Search for the cell housing the specified text and yield its (X, Y) center coordinate. 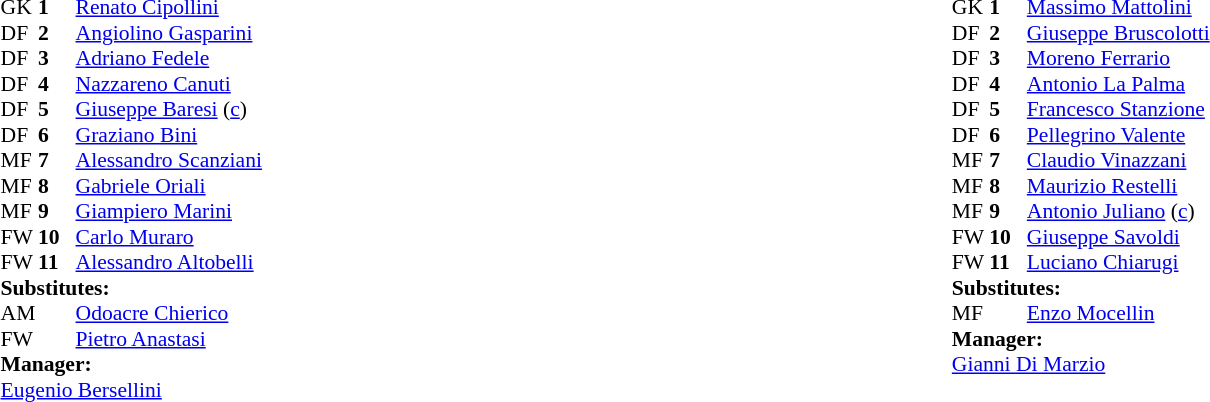
Claudio Vinazzani (1118, 161)
Alessandro Scanziani (169, 161)
Nazzareno Canuti (169, 84)
Maurizio Restelli (1118, 186)
Pietro Anastasi (169, 339)
Giampiero Marini (169, 211)
Carlo Muraro (169, 237)
Francesco Stanzione (1118, 109)
Moreno Ferrario (1118, 59)
Angiolino Gasparini (169, 33)
Graziano Bini (169, 135)
Antonio La Palma (1118, 84)
Odoacre Chierico (169, 313)
Giuseppe Savoldi (1118, 237)
Giuseppe Baresi (c) (169, 109)
Alessandro Altobelli (169, 263)
Antonio Juliano (c) (1118, 211)
Gianni Di Marzio (1081, 365)
Giuseppe Bruscolotti (1118, 33)
Adriano Fedele (169, 59)
Enzo Mocellin (1118, 313)
AM (20, 313)
Pellegrino Valente (1118, 135)
Gabriele Oriali (169, 186)
Luciano Chiarugi (1118, 263)
